Locate the cell with the specified text and output its [X, Y] center coordinate. 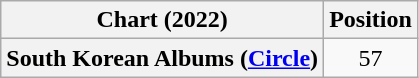
Position [371, 20]
Chart (2022) [162, 20]
South Korean Albums (Circle) [162, 58]
57 [371, 58]
